Search for the cell housing the specified text and yield its [X, Y] center coordinate. 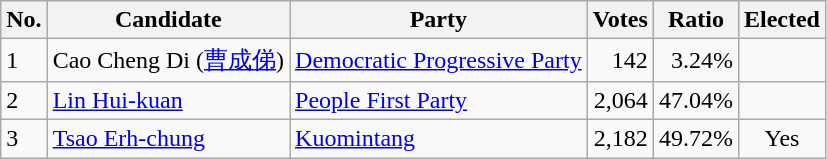
Votes [620, 20]
Tsao Erh-chung [168, 138]
Candidate [168, 20]
142 [620, 60]
Yes [782, 138]
Party [439, 20]
49.72% [696, 138]
2 [24, 100]
Democratic Progressive Party [439, 60]
People First Party [439, 100]
Lin Hui-kuan [168, 100]
Ratio [696, 20]
Kuomintang [439, 138]
3 [24, 138]
47.04% [696, 100]
Elected [782, 20]
3.24% [696, 60]
No. [24, 20]
1 [24, 60]
2,064 [620, 100]
Cao Cheng Di (曹成俤) [168, 60]
2,182 [620, 138]
